For the text-containing cell, return its midpoint in (x, y) coordinate format. 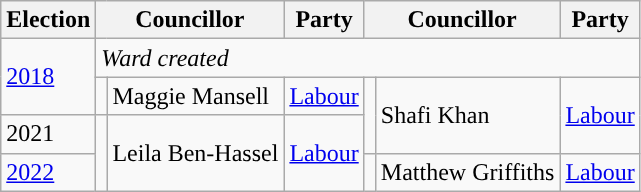
2022 (48, 172)
Maggie Mansell (196, 96)
Election (48, 20)
2021 (48, 134)
Shafi Khan (468, 115)
Ward created (368, 58)
2018 (48, 77)
Matthew Griffiths (468, 172)
Leila Ben-Hassel (196, 153)
